Determine the [x, y] coordinate at the center of the cell enclosing the given text.  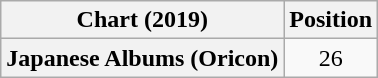
Chart (2019) [142, 20]
26 [331, 58]
Japanese Albums (Oricon) [142, 58]
Position [331, 20]
